Find where the given text appears and provide that cell's center as [x, y] coordinate. 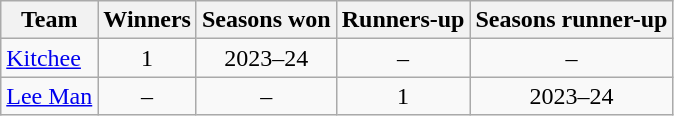
Seasons won [266, 20]
Lee Man [50, 96]
Runners-up [403, 20]
Seasons runner-up [572, 20]
Kitchee [50, 58]
Winners [148, 20]
Team [50, 20]
